Scan for the cell matching the given text and deliver its (x, y) coordinate at center. 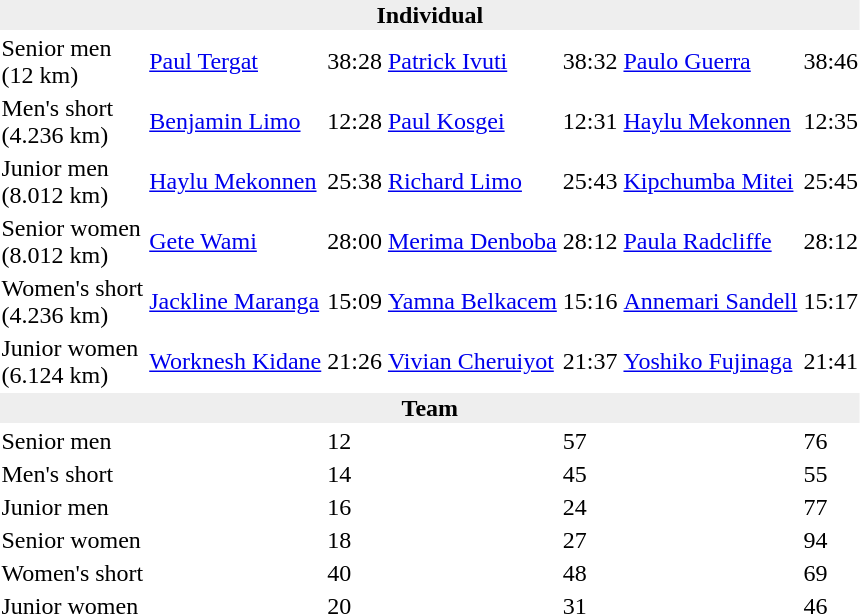
Paul Kosgei (472, 122)
Kipchumba Mitei (710, 182)
Gete Wami (236, 242)
Benjamin Limo (236, 122)
16 (355, 507)
94 (831, 540)
18 (355, 540)
77 (831, 507)
12:28 (355, 122)
Paul Tergat (236, 62)
21:37 (590, 362)
Men's short (72, 474)
Senior men (72, 441)
Patrick Ivuti (472, 62)
25:43 (590, 182)
Paula Radcliffe (710, 242)
Junior men(8.012 km) (72, 182)
Women's short(4.236 km) (72, 302)
15:16 (590, 302)
Men's short(4.236 km) (72, 122)
Richard Limo (472, 182)
12:35 (831, 122)
45 (590, 474)
12:31 (590, 122)
Annemari Sandell (710, 302)
69 (831, 573)
Merima Denboba (472, 242)
Yamna Belkacem (472, 302)
Worknesh Kidane (236, 362)
55 (831, 474)
12 (355, 441)
Senior women (72, 540)
57 (590, 441)
21:41 (831, 362)
76 (831, 441)
15:17 (831, 302)
Senior women(8.012 km) (72, 242)
Team (430, 408)
21:26 (355, 362)
15:09 (355, 302)
27 (590, 540)
Vivian Cheruiyot (472, 362)
38:32 (590, 62)
Jackline Maranga (236, 302)
Paulo Guerra (710, 62)
Individual (430, 15)
Junior women(6.124 km) (72, 362)
Women's short (72, 573)
40 (355, 573)
48 (590, 573)
14 (355, 474)
Yoshiko Fujinaga (710, 362)
25:38 (355, 182)
24 (590, 507)
25:45 (831, 182)
Senior men(12 km) (72, 62)
28:00 (355, 242)
Junior men (72, 507)
38:46 (831, 62)
38:28 (355, 62)
